For the text-containing cell, return its midpoint in [X, Y] coordinate format. 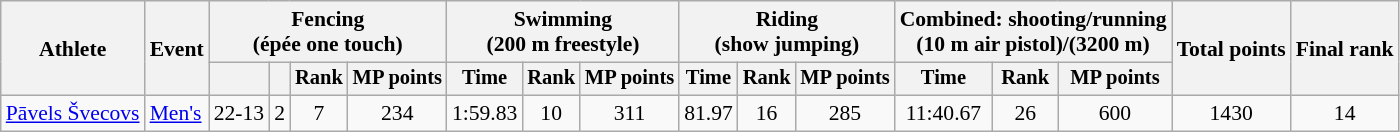
Pāvels Švecovs [73, 114]
14 [1345, 114]
311 [630, 114]
Event [177, 48]
Combined: shooting/running(10 m air pistol)/(3200 m) [1034, 32]
Riding(show jumping) [786, 32]
7 [319, 114]
1:59.83 [484, 114]
26 [1025, 114]
Total points [1232, 48]
22-13 [239, 114]
2 [280, 114]
16 [767, 114]
Men's [177, 114]
Athlete [73, 48]
81.97 [708, 114]
Final rank [1345, 48]
600 [1114, 114]
Swimming(200 m freestyle) [563, 32]
11:40.67 [944, 114]
234 [398, 114]
Fencing(épée one touch) [328, 32]
285 [844, 114]
1430 [1232, 114]
10 [551, 114]
